Pinpoint the cell where the given text exists, returning its (X, Y) midpoint coordinate. 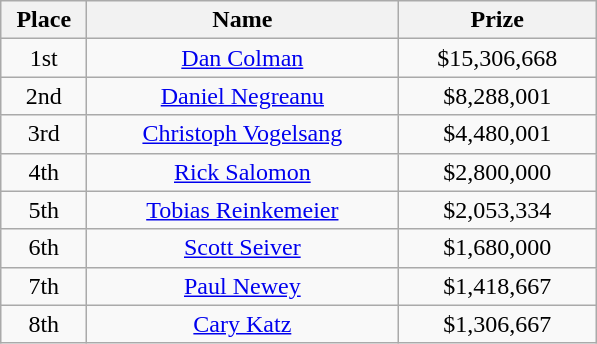
Rick Salomon (242, 172)
$4,480,001 (498, 134)
3rd (44, 134)
$1,418,667 (498, 286)
$1,306,667 (498, 324)
Scott Seiver (242, 248)
Dan Colman (242, 58)
Place (44, 20)
Christoph Vogelsang (242, 134)
7th (44, 286)
Tobias Reinkemeier (242, 210)
$8,288,001 (498, 96)
Prize (498, 20)
Paul Newey (242, 286)
1st (44, 58)
$1,680,000 (498, 248)
2nd (44, 96)
Cary Katz (242, 324)
4th (44, 172)
$2,053,334 (498, 210)
Name (242, 20)
$2,800,000 (498, 172)
Daniel Negreanu (242, 96)
6th (44, 248)
$15,306,668 (498, 58)
8th (44, 324)
5th (44, 210)
